Find where the given text appears and provide that cell's center as (x, y) coordinate. 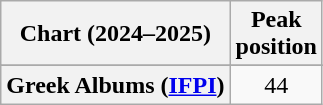
Peakposition (276, 34)
44 (276, 85)
Greek Albums (IFPI) (116, 85)
Chart (2024–2025) (116, 34)
